For the text-containing cell, return its midpoint in (X, Y) coordinate format. 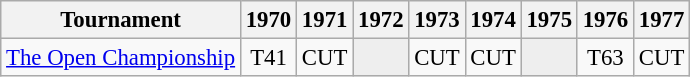
1975 (549, 20)
The Open Championship (121, 58)
1976 (605, 20)
1973 (437, 20)
1974 (493, 20)
1971 (325, 20)
T63 (605, 58)
1977 (661, 20)
1970 (268, 20)
1972 (381, 20)
Tournament (121, 20)
T41 (268, 58)
